Pinpoint the cell where the given text exists, returning its (x, y) midpoint coordinate. 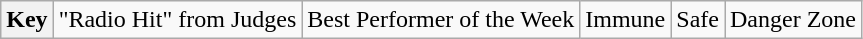
Best Performer of the Week (441, 20)
Danger Zone (792, 20)
Immune (626, 20)
"Radio Hit" from Judges (178, 20)
Safe (698, 20)
Key (27, 20)
